Return the [x, y] coordinate for the center point of the cell that contains the specified text.  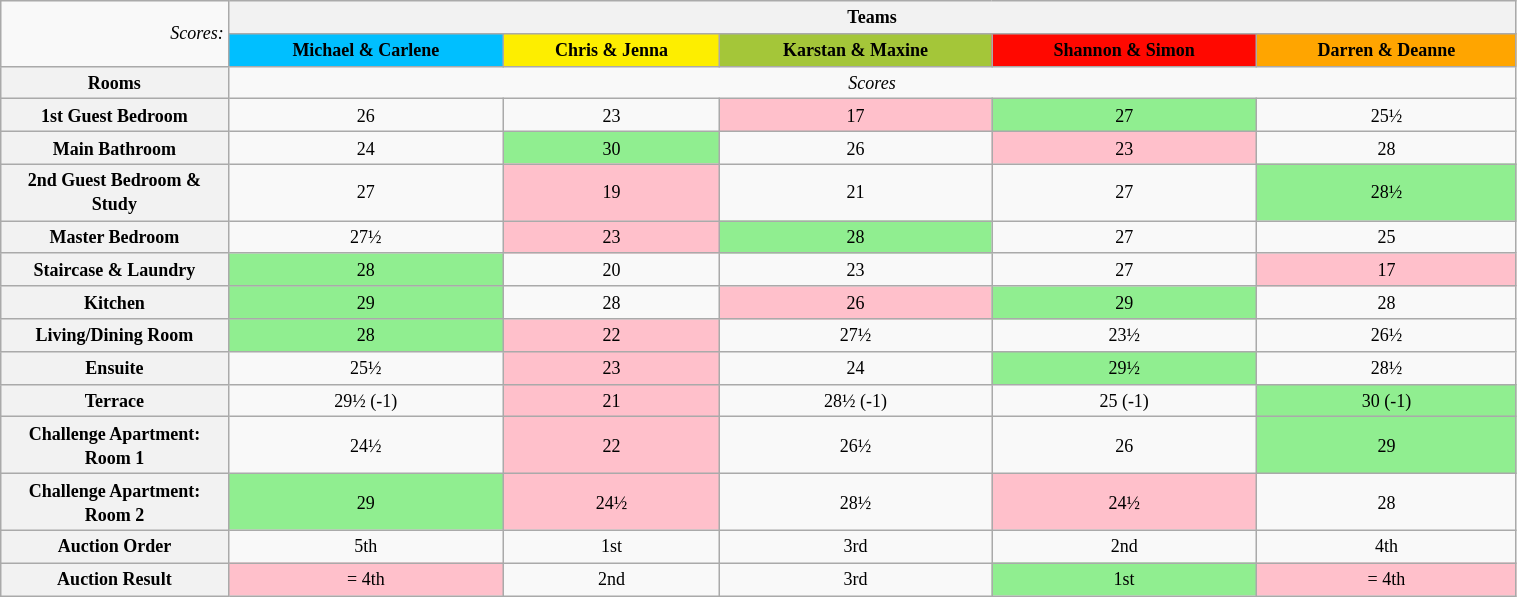
23½ [1124, 336]
30 [612, 148]
Staircase & Laundry [114, 270]
30 (-1) [1386, 400]
Living/Dining Room [114, 336]
Challenge Apartment: Room 1 [114, 446]
2nd Guest Bedroom & Study [114, 192]
Terrace [114, 400]
Scores [872, 82]
5th [366, 546]
Teams [872, 18]
Darren & Deanne [1386, 50]
Michael & Carlene [366, 50]
Chris & Jenna [612, 50]
19 [612, 192]
Auction Order [114, 546]
Shannon & Simon [1124, 50]
Rooms [114, 82]
Kitchen [114, 302]
28½ (-1) [855, 400]
Karstan & Maxine [855, 50]
25 [1386, 238]
Scores: [114, 34]
Main Bathroom [114, 148]
1st Guest Bedroom [114, 116]
29½ (-1) [366, 400]
Challenge Apartment: Room 2 [114, 502]
Ensuite [114, 368]
20 [612, 270]
4th [1386, 546]
25 (-1) [1124, 400]
Master Bedroom [114, 238]
29½ [1124, 368]
Auction Result [114, 580]
